Scan for the cell matching the given text and deliver its (X, Y) coordinate at center. 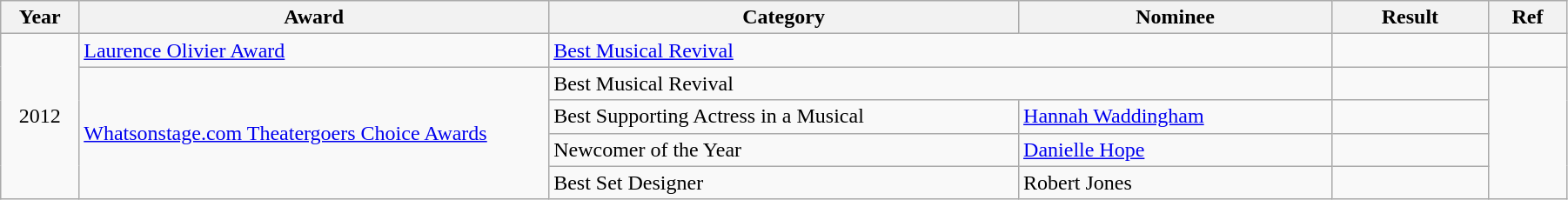
Result (1410, 17)
Best Set Designer (784, 183)
Ref (1527, 17)
Danielle Hope (1176, 150)
Hannah Waddingham (1176, 117)
Award (314, 17)
2012 (40, 117)
Robert Jones (1176, 183)
Category (784, 17)
Newcomer of the Year (784, 150)
Laurence Olivier Award (314, 50)
Whatsonstage.com Theatergoers Choice Awards (314, 133)
Best Supporting Actress in a Musical (784, 117)
Year (40, 17)
Nominee (1176, 17)
